From the cell containing the given text, extract its center point as (X, Y) coordinate. 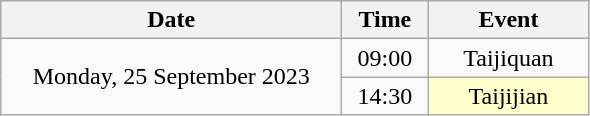
09:00 (385, 58)
Taijiquan (508, 58)
Date (172, 20)
Event (508, 20)
Monday, 25 September 2023 (172, 77)
14:30 (385, 96)
Taijijian (508, 96)
Time (385, 20)
